From the cell containing the given text, extract its center point as (X, Y) coordinate. 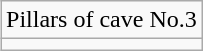
Pillars of cave No.3 (102, 20)
